Identify which cell holds the provided text, then report its [X, Y] central coordinate. 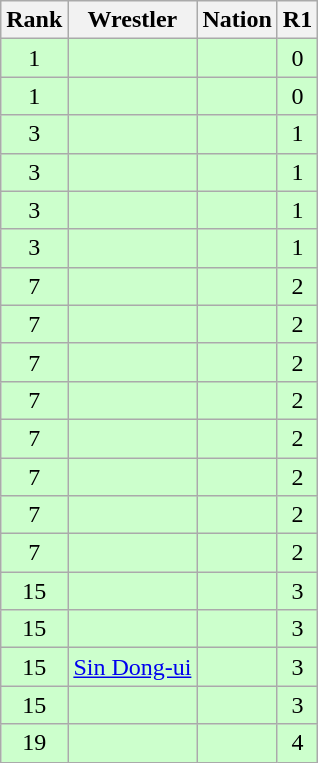
Rank [34, 20]
Sin Dong-ui [132, 667]
Wrestler [132, 20]
R1 [297, 20]
Nation [237, 20]
19 [34, 743]
4 [297, 743]
